Provide the (X, Y) coordinate of the cell's center where the given text is located.  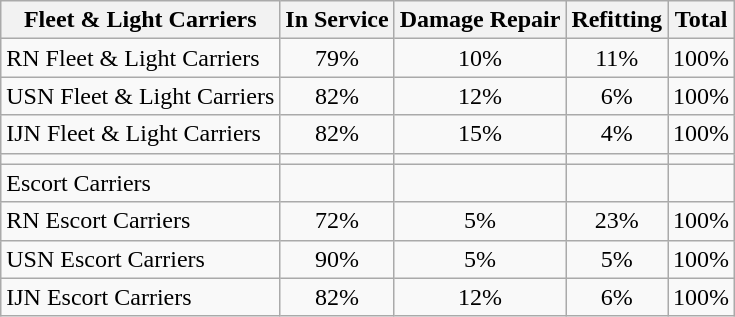
23% (617, 221)
72% (337, 221)
IJN Escort Carriers (140, 297)
RN Fleet & Light Carriers (140, 58)
Refitting (617, 20)
Damage Repair (480, 20)
10% (480, 58)
USN Escort Carriers (140, 259)
Fleet & Light Carriers (140, 20)
15% (480, 134)
90% (337, 259)
IJN Fleet & Light Carriers (140, 134)
USN Fleet & Light Carriers (140, 96)
11% (617, 58)
4% (617, 134)
RN Escort Carriers (140, 221)
Total (702, 20)
In Service (337, 20)
79% (337, 58)
Escort Carriers (140, 183)
